Detect which cell encompasses the target text, then output its (X, Y) center coordinate. 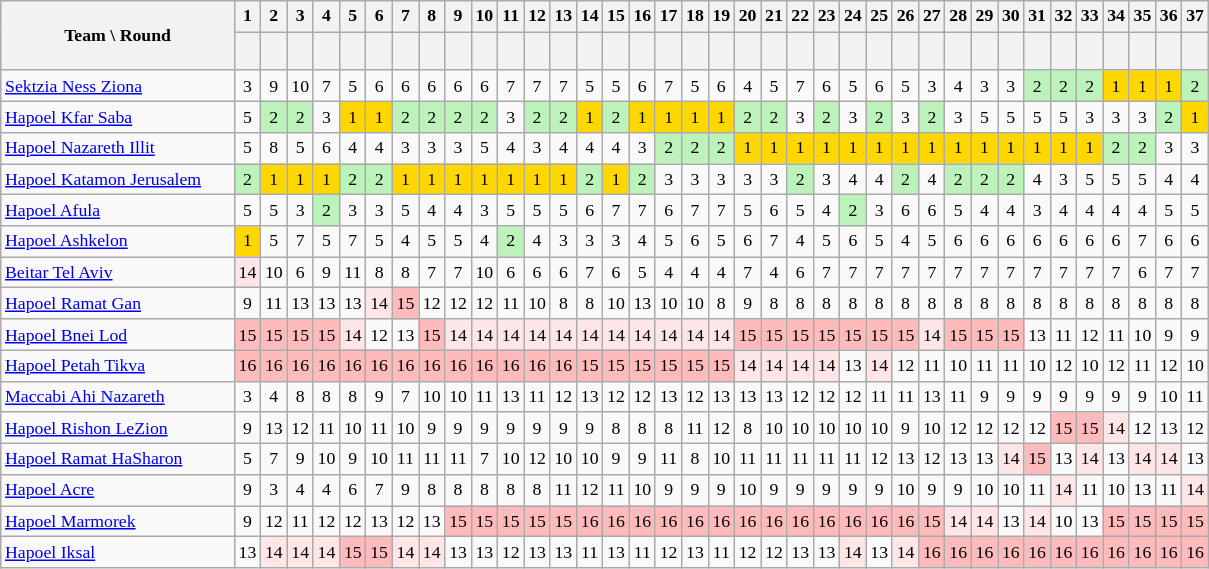
27 (932, 16)
Beitar Tel Aviv (118, 272)
29 (984, 16)
Hapoel Petah Tikva (118, 366)
22 (800, 16)
Hapoel Afula (118, 210)
34 (1116, 16)
Hapoel Katamon Jerusalem (118, 178)
Maccabi Ahi Nazareth (118, 396)
32 (1063, 16)
Hapoel Nazareth Illit (118, 148)
37 (1195, 16)
Hapoel Marmorek (118, 520)
33 (1090, 16)
Hapoel Ramat HaSharon (118, 458)
28 (958, 16)
Team \ Round (118, 36)
36 (1169, 16)
Hapoel Iksal (118, 552)
31 (1037, 16)
25 (879, 16)
35 (1142, 16)
Hapoel Bnei Lod (118, 334)
20 (747, 16)
19 (721, 16)
Hapoel Rishon LeZion (118, 428)
17 (668, 16)
Hapoel Acre (118, 490)
Hapoel Ashkelon (118, 242)
23 (826, 16)
21 (774, 16)
Hapoel Kfar Saba (118, 116)
18 (695, 16)
Sektzia Ness Ziona (118, 86)
26 (905, 16)
Hapoel Ramat Gan (118, 304)
24 (853, 16)
30 (1011, 16)
